Capture the cell that displays the provided text and extract its [X, Y] central coordinate. 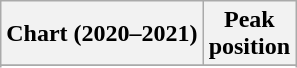
Chart (2020–2021) [102, 34]
Peakposition [249, 34]
